Output the [x, y] coordinate of the center of the cell containing the given text.  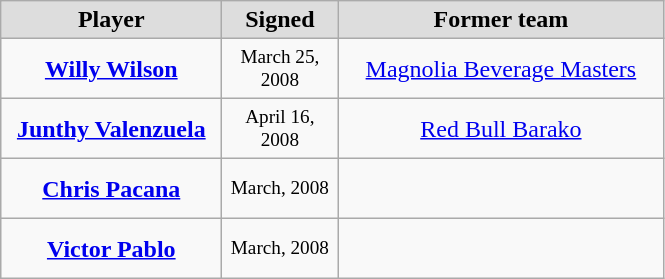
April 16, 2008 [280, 129]
March 25, 2008 [280, 69]
Willy Wilson [112, 69]
Player [112, 20]
Magnolia Beverage Masters [501, 69]
Victor Pablo [112, 249]
Chris Pacana [112, 189]
Signed [280, 20]
Red Bull Barako [501, 129]
Junthy Valenzuela [112, 129]
Former team [501, 20]
